Determine the [x, y] coordinate at the center of the cell enclosing the given text.  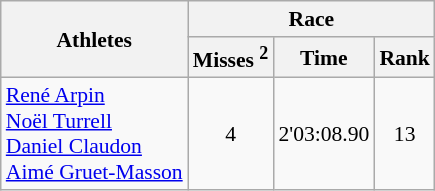
Athletes [94, 40]
4 [231, 134]
13 [404, 134]
Time [324, 58]
2'03:08.90 [324, 134]
René ArpinNoël TurrellDaniel ClaudonAimé Gruet-Masson [94, 134]
Rank [404, 58]
Misses 2 [231, 58]
Race [312, 19]
